From the cell containing the given text, extract its center point as (X, Y) coordinate. 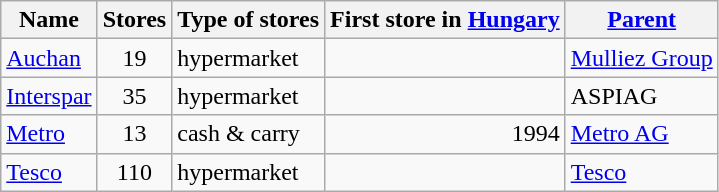
Metro AG (642, 134)
Mulliez Group (642, 58)
ASPIAG (642, 96)
Interspar (49, 96)
Auchan (49, 58)
Type of stores (248, 20)
cash & carry (248, 134)
First store in Hungary (446, 20)
Stores (134, 20)
19 (134, 58)
Parent (642, 20)
Name (49, 20)
35 (134, 96)
1994 (446, 134)
13 (134, 134)
110 (134, 172)
Metro (49, 134)
